Determine the [X, Y] coordinate at the center of the cell enclosing the given text.  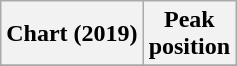
Chart (2019) [72, 34]
Peakposition [189, 34]
